Scan for the cell matching the given text and deliver its (X, Y) coordinate at center. 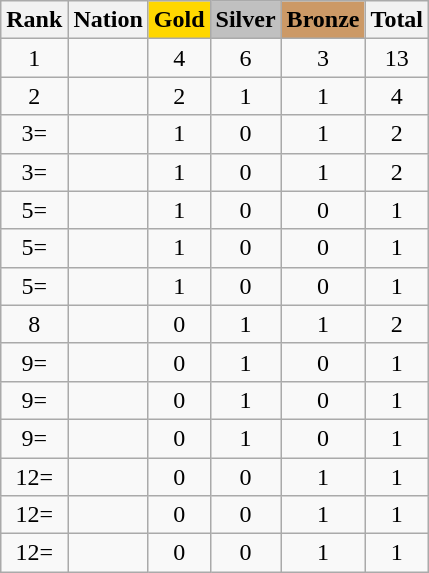
6 (246, 58)
Bronze (323, 20)
Silver (246, 20)
13 (397, 58)
Rank (34, 20)
Gold (179, 20)
Nation (108, 20)
8 (34, 324)
3 (323, 58)
Total (397, 20)
